For the text-containing cell, return its midpoint in [x, y] coordinate format. 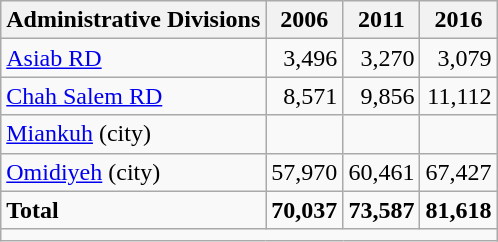
2016 [458, 20]
8,571 [304, 96]
70,037 [304, 210]
Administrative Divisions [134, 20]
Omidiyeh (city) [134, 172]
81,618 [458, 210]
2011 [382, 20]
3,079 [458, 58]
2006 [304, 20]
60,461 [382, 172]
57,970 [304, 172]
3,270 [382, 58]
Chah Salem RD [134, 96]
Miankuh (city) [134, 134]
73,587 [382, 210]
9,856 [382, 96]
11,112 [458, 96]
67,427 [458, 172]
3,496 [304, 58]
Asiab RD [134, 58]
Total [134, 210]
